Return (x, y) of the center of cell containing provided text 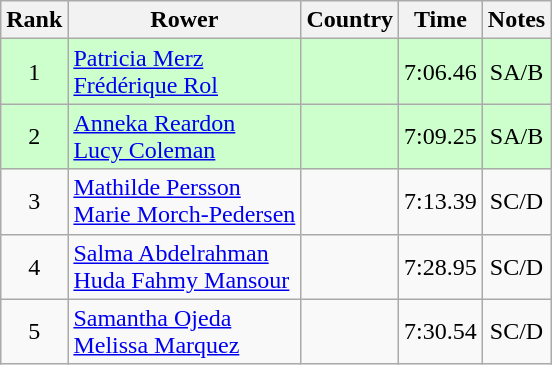
Samantha OjedaMelissa Marquez (184, 332)
Country (350, 20)
7:13.39 (441, 202)
2 (34, 136)
Notes (516, 20)
4 (34, 266)
7:09.25 (441, 136)
1 (34, 72)
Mathilde PerssonMarie Morch-Pedersen (184, 202)
Time (441, 20)
3 (34, 202)
Rower (184, 20)
7:28.95 (441, 266)
7:06.46 (441, 72)
Salma AbdelrahmanHuda Fahmy Mansour (184, 266)
Patricia MerzFrédérique Rol (184, 72)
5 (34, 332)
Anneka ReardonLucy Coleman (184, 136)
7:30.54 (441, 332)
Rank (34, 20)
